Determine the (x, y) coordinate at the center of the cell enclosing the given text.  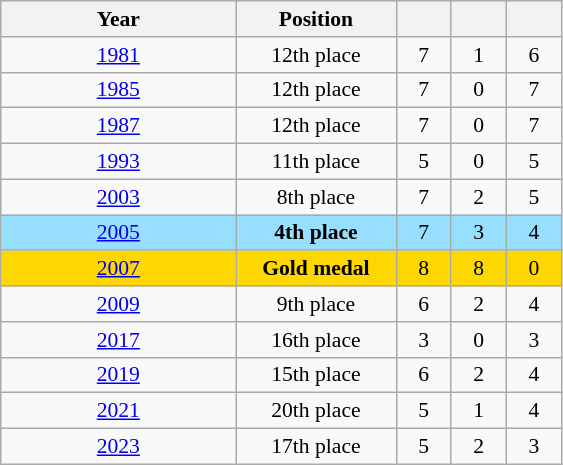
17th place (316, 447)
1987 (118, 126)
2005 (118, 233)
16th place (316, 340)
Position (316, 19)
2007 (118, 269)
2003 (118, 197)
2009 (118, 304)
20th place (316, 411)
2021 (118, 411)
1985 (118, 90)
15th place (316, 375)
11th place (316, 162)
2017 (118, 340)
Year (118, 19)
1981 (118, 55)
9th place (316, 304)
Gold medal (316, 269)
8th place (316, 197)
2023 (118, 447)
2019 (118, 375)
4th place (316, 233)
1993 (118, 162)
